Search for the cell housing the specified text and yield its [X, Y] center coordinate. 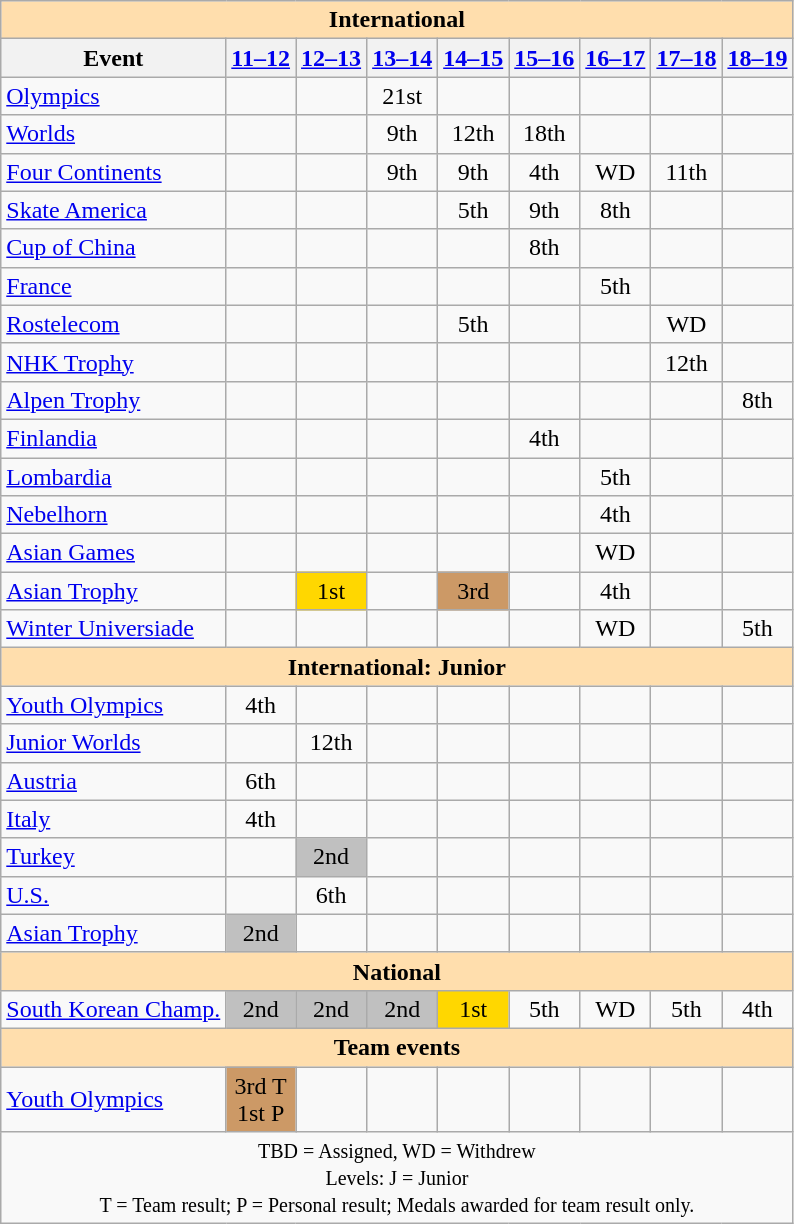
18th [544, 134]
15–16 [544, 58]
TBD = Assigned, WD = Withdrew Levels: J = Junior T = Team result; P = Personal result; Medals awarded for team result only. [397, 1178]
11th [686, 172]
18–19 [758, 58]
Worlds [114, 134]
11–12 [261, 58]
International: Junior [397, 667]
13–14 [402, 58]
Asian Games [114, 553]
France [114, 286]
Rostelecom [114, 324]
16–17 [616, 58]
Skate America [114, 210]
3rd [474, 591]
Cup of China [114, 248]
17–18 [686, 58]
Nebelhorn [114, 515]
14–15 [474, 58]
3rd T 1st P [261, 1098]
Italy [114, 819]
Finlandia [114, 438]
International [397, 20]
U.S. [114, 895]
NHK Trophy [114, 362]
Junior Worlds [114, 743]
Alpen Trophy [114, 400]
Lombardia [114, 477]
Austria [114, 781]
National [397, 971]
21st [402, 96]
Winter Universiade [114, 629]
South Korean Champ. [114, 1009]
Four Continents [114, 172]
12–13 [332, 58]
Olympics [114, 96]
Event [114, 58]
Turkey [114, 857]
Team events [397, 1047]
